Return [X, Y] of the center of cell containing provided text 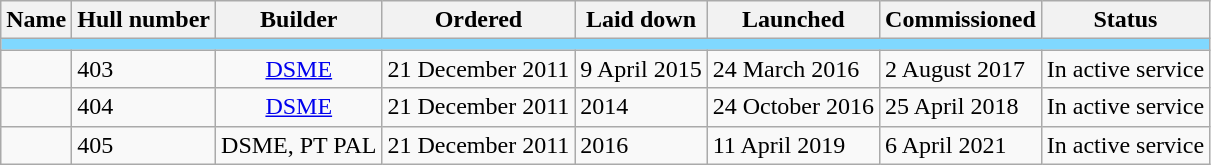
24 October 2016 [793, 107]
Launched [793, 20]
405 [144, 145]
Commissioned [961, 20]
Laid down [641, 20]
24 March 2016 [793, 69]
Ordered [478, 20]
403 [144, 69]
2016 [641, 145]
2014 [641, 107]
11 April 2019 [793, 145]
404 [144, 107]
Builder [299, 20]
Name [36, 20]
2 August 2017 [961, 69]
25 April 2018 [961, 107]
DSME, PT PAL [299, 145]
9 April 2015 [641, 69]
Hull number [144, 20]
Status [1125, 20]
6 April 2021 [961, 145]
